Detect which cell encompasses the target text, then output its [x, y] center coordinate. 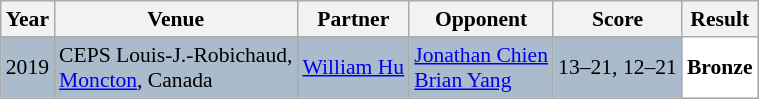
Opponent [481, 19]
2019 [28, 68]
Bronze [720, 68]
William Hu [353, 68]
Result [720, 19]
Year [28, 19]
13–21, 12–21 [618, 68]
Jonathan Chien Brian Yang [481, 68]
CEPS Louis-J.-Robichaud,Moncton, Canada [176, 68]
Partner [353, 19]
Score [618, 19]
Venue [176, 19]
